Identify which cell holds the provided text, then report its (x, y) central coordinate. 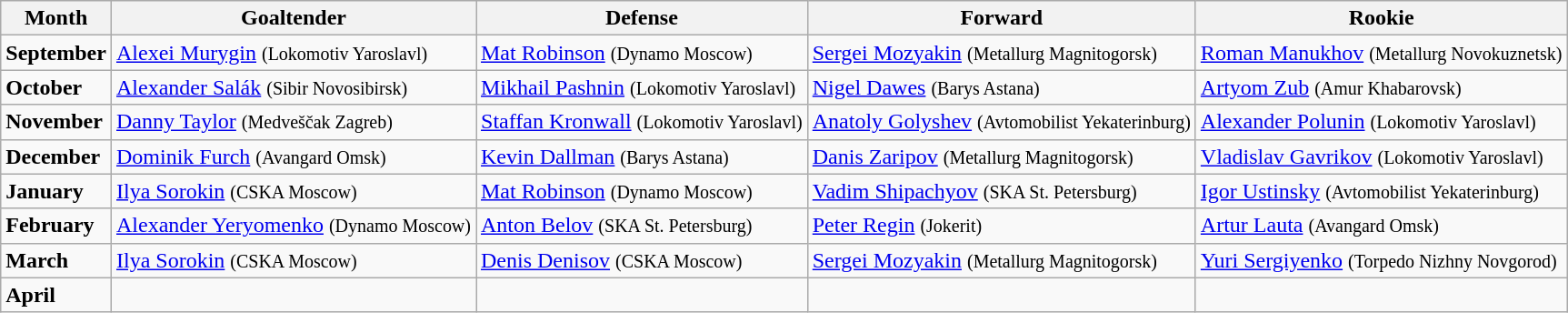
January (56, 191)
Forward (1002, 18)
Yuri Sergiyenko (Torpedo Nizhny Novgorod) (1382, 260)
Dominik Furch (Avangard Omsk) (293, 156)
Goaltender (293, 18)
October (56, 87)
Anatoly Golyshev (Avtomobilist Yekaterinburg) (1002, 122)
Alexander Polunin (Lokomotiv Yaroslavl) (1382, 122)
December (56, 156)
Anton Belov (SKA St. Petersburg) (642, 226)
Vadim Shipachyov (SKA St. Petersburg) (1002, 191)
Month (56, 18)
Alexei Murygin (Lokomotiv Yaroslavl) (293, 53)
Alexander Yeryomenko (Dynamo Moscow) (293, 226)
September (56, 53)
Staffan Kronwall (Lokomotiv Yaroslavl) (642, 122)
Artur Lauta (Avangard Omsk) (1382, 226)
Alexander Salák (Sibir Novosibirsk) (293, 87)
Artyom Zub (Amur Khabarovsk) (1382, 87)
April (56, 295)
Denis Denisov (CSKA Moscow) (642, 260)
Vladislav Gavrikov (Lokomotiv Yaroslavl) (1382, 156)
Danny Taylor (Medveščak Zagreb) (293, 122)
Defense (642, 18)
Igor Ustinsky (Avtomobilist Yekaterinburg) (1382, 191)
Rookie (1382, 18)
November (56, 122)
March (56, 260)
Nigel Dawes (Barys Astana) (1002, 87)
Roman Manukhov (Metallurg Novokuznetsk) (1382, 53)
Danis Zaripov (Metallurg Magnitogorsk) (1002, 156)
Mikhail Pashnin (Lokomotiv Yaroslavl) (642, 87)
Peter Regin (Jokerit) (1002, 226)
Kevin Dallman (Barys Astana) (642, 156)
February (56, 226)
